Pinpoint the cell where the given text exists, returning its (x, y) midpoint coordinate. 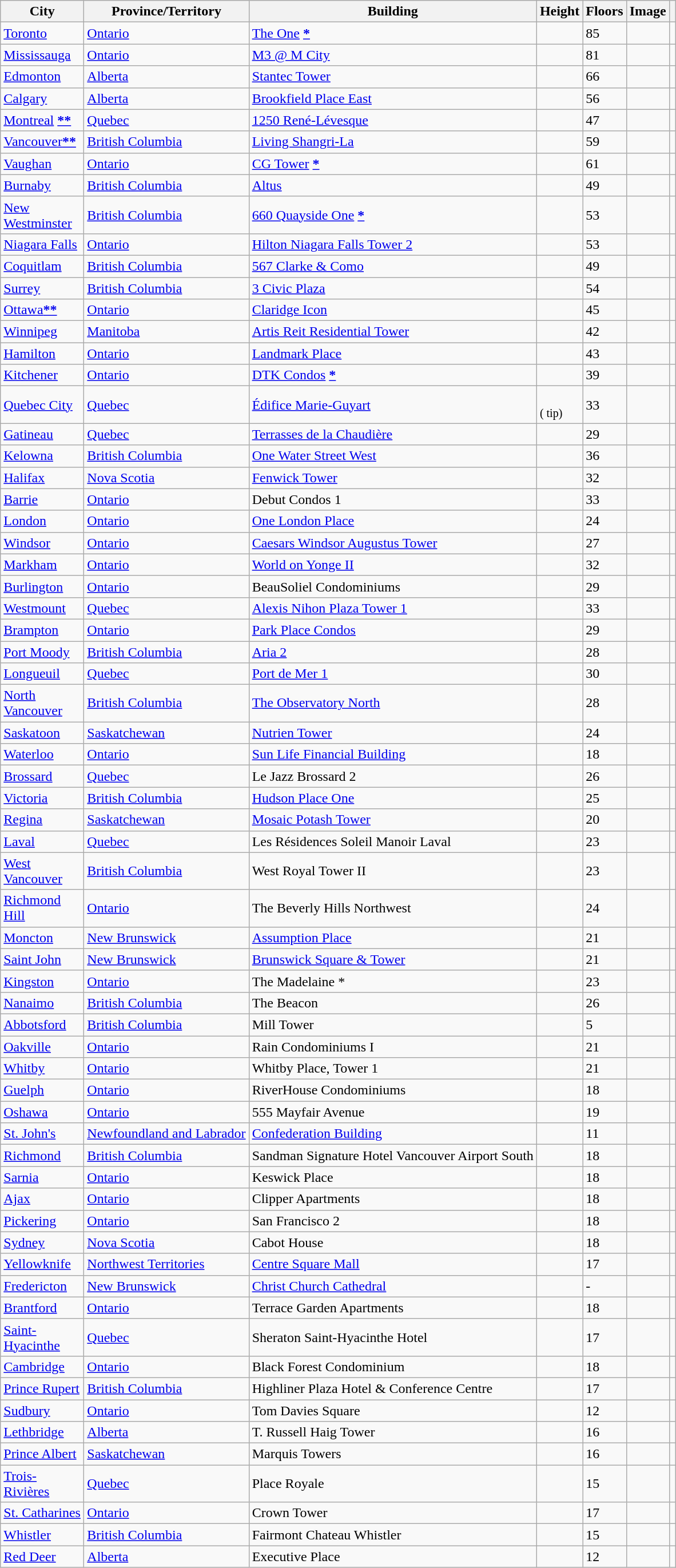
Fairmont Chateau Whistler (392, 1535)
Image (647, 11)
Cabot House (392, 1243)
Sarnia (42, 1177)
Brossard (42, 776)
New Westminster (42, 215)
Abbotsford (42, 1025)
Brookfield Place East (392, 98)
Hilton Niagara Falls Tower 2 (392, 244)
Sheraton Saint-Hyacinthe Hotel (392, 1337)
Waterloo (42, 755)
555 Mayfair Avenue (392, 1112)
Debut Condos 1 (392, 499)
45 (605, 310)
Longueuil (42, 674)
Sydney (42, 1243)
Lethbridge (42, 1432)
Calgary (42, 98)
RiverHouse Condominiums (392, 1090)
Fredericton (42, 1286)
North Vancouver (42, 704)
Regina (42, 820)
Yellowknife (42, 1264)
M3 @ M City (392, 55)
Aria 2 (392, 652)
Fenwick Tower (392, 478)
Whitby (42, 1069)
85 (605, 33)
The Beacon (392, 1003)
66 (605, 77)
Claridge Icon (392, 310)
The Madelaine * (392, 981)
Mill Tower (392, 1025)
660 Quayside One * (392, 215)
City (42, 11)
Executive Place (392, 1557)
San Francisco 2 (392, 1221)
567 Clarke & Como (392, 266)
Hamilton (42, 354)
Montreal ** (42, 120)
3 Civic Plaza (392, 288)
Port Moody (42, 652)
Brantford (42, 1308)
Northwest Territories (166, 1264)
Burlington (42, 586)
Centre Square Mall (392, 1264)
Crown Tower (392, 1513)
Niagara Falls (42, 244)
Prince Rupert (42, 1388)
Landmark Place (392, 354)
Mississauga (42, 55)
Saskatoon (42, 733)
Caesars Windsor Augustus Tower (392, 543)
Victoria (42, 798)
Park Place Condos (392, 630)
Stantec Tower (392, 77)
Édifice Marie-Guyart (392, 405)
Edmonton (42, 77)
Vaughan (42, 164)
11 (605, 1134)
The Observatory North (392, 704)
59 (605, 142)
St. John's (42, 1134)
81 (605, 55)
Quebec City (42, 405)
Saint John (42, 959)
Burnaby (42, 185)
Newfoundland and Labrador (166, 1134)
54 (605, 288)
T. Russell Haig Tower (392, 1432)
One London Place (392, 521)
Mosaic Potash Tower (392, 820)
Le Jazz Brossard 2 (392, 776)
Clipper Apartments (392, 1199)
World on Yonge II (392, 565)
Terrasses de la Chaudière (392, 434)
Brampton (42, 630)
Highliner Plaza Hotel & Conference Centre (392, 1388)
Gatineau (42, 434)
Cambridge (42, 1367)
Saint-Hyacinthe (42, 1337)
Kitchener (42, 375)
Whitby Place, Tower 1 (392, 1069)
Richmond Hill (42, 908)
47 (605, 120)
39 (605, 375)
42 (605, 332)
Living Shangri-La (392, 142)
Marquis Towers (392, 1454)
- (605, 1286)
Toronto (42, 33)
Artis Reit Residential Tower (392, 332)
Winnipeg (42, 332)
St. Catharines (42, 1513)
Laval (42, 841)
Prince Albert (42, 1454)
Richmond (42, 1156)
Kelowna (42, 456)
19 (605, 1112)
Sandman Signature Hotel Vancouver Airport South (392, 1156)
30 (605, 674)
Brunswick Square & Tower (392, 959)
Confederation Building (392, 1134)
Floors (605, 11)
Windsor (42, 543)
Whistler (42, 1535)
Height (559, 11)
Terrace Garden Apartments (392, 1308)
Surrey (42, 288)
The Beverly Hills Northwest (392, 908)
56 (605, 98)
Barrie (42, 499)
Place Royale (392, 1484)
Moncton (42, 938)
Markham (42, 565)
Black Forest Condominium (392, 1367)
DTK Condos * (392, 375)
Ajax (42, 1199)
CG Tower * (392, 164)
Building (392, 11)
Manitoba (166, 332)
20 (605, 820)
Coquitlam (42, 266)
Trois-Rivières (42, 1484)
Port de Mer 1 (392, 674)
Vancouver** (42, 142)
Oshawa (42, 1112)
61 (605, 164)
43 (605, 354)
5 (605, 1025)
1250 René-Lévesque (392, 120)
Kingston (42, 981)
Altus (392, 185)
BeauSoliel Condominiums (392, 586)
One Water Street West (392, 456)
Sun Life Financial Building (392, 755)
London (42, 521)
Oakville (42, 1046)
27 (605, 543)
25 (605, 798)
Halifax (42, 478)
Ottawa** (42, 310)
( tip) (559, 405)
Sudbury (42, 1410)
The One * (392, 33)
36 (605, 456)
Les Résidences Soleil Manoir Laval (392, 841)
Alexis Nihon Plaza Tower 1 (392, 608)
Tom Davies Square (392, 1410)
West Royal Tower II (392, 871)
Province/Territory (166, 11)
Keswick Place (392, 1177)
Christ Church Cathedral (392, 1286)
Westmount (42, 608)
West Vancouver (42, 871)
Hudson Place One (392, 798)
Pickering (42, 1221)
Red Deer (42, 1557)
Guelph (42, 1090)
Nutrien Tower (392, 733)
Rain Condominiums I (392, 1046)
Nanaimo (42, 1003)
Assumption Place (392, 938)
